Provide the (X, Y) coordinate of the cell's center where the given text is located.  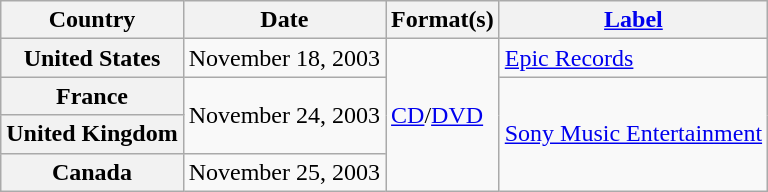
Epic Records (633, 58)
United Kingdom (92, 134)
November 18, 2003 (284, 58)
November 24, 2003 (284, 115)
Country (92, 20)
France (92, 96)
Format(s) (443, 20)
United States (92, 58)
Canada (92, 172)
Sony Music Entertainment (633, 134)
November 25, 2003 (284, 172)
Date (284, 20)
CD/DVD (443, 115)
Label (633, 20)
